Scan for the cell matching the given text and deliver its [x, y] coordinate at center. 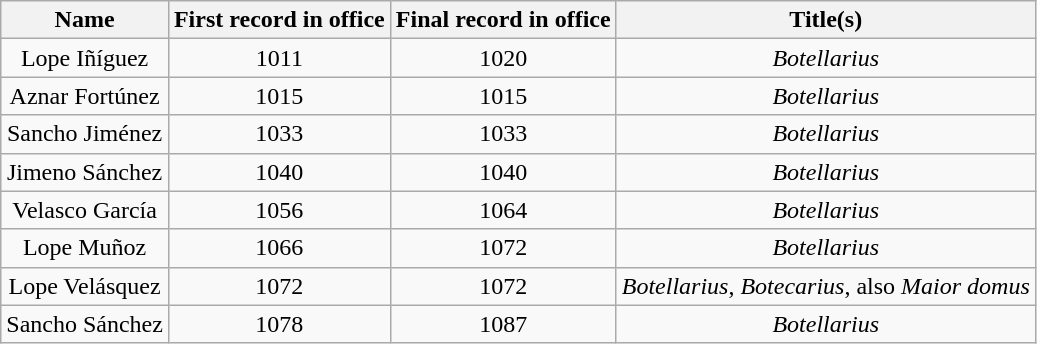
Lope Muñoz [85, 248]
1078 [279, 324]
1020 [503, 58]
Sancho Jiménez [85, 134]
Final record in office [503, 20]
Aznar Fortúnez [85, 96]
1087 [503, 324]
1066 [279, 248]
Botellarius, Botecarius, also Maior domus [826, 286]
Title(s) [826, 20]
Name [85, 20]
Lope Iñíguez [85, 58]
Jimeno Sánchez [85, 172]
1056 [279, 210]
Velasco García [85, 210]
1064 [503, 210]
Lope Velásquez [85, 286]
1011 [279, 58]
Sancho Sánchez [85, 324]
First record in office [279, 20]
